Determine the [X, Y] coordinate at the center of the cell enclosing the given text.  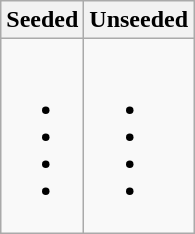
Unseeded [139, 20]
Seeded [42, 20]
